Detect which cell encompasses the target text, then output its [x, y] center coordinate. 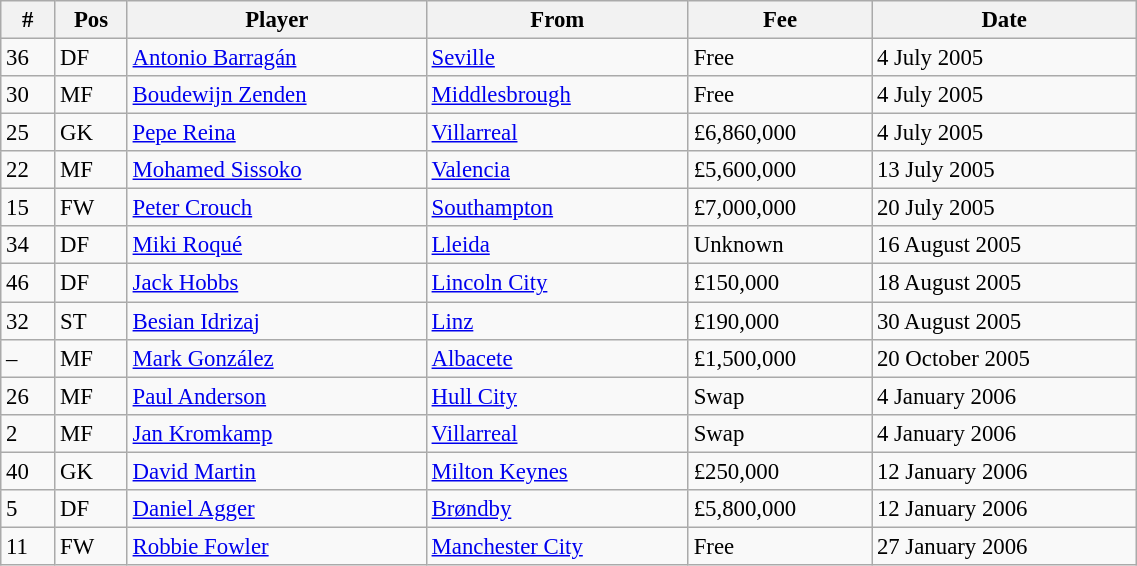
16 August 2005 [1004, 245]
Daniel Agger [276, 509]
2 [28, 433]
20 October 2005 [1004, 358]
Middlesbrough [557, 95]
5 [28, 509]
36 [28, 58]
15 [28, 208]
Antonio Barragán [276, 58]
Linz [557, 321]
Pepe Reina [276, 133]
Jack Hobbs [276, 283]
Manchester City [557, 546]
30 [28, 95]
46 [28, 283]
David Martin [276, 471]
Lleida [557, 245]
32 [28, 321]
– [28, 358]
Brøndby [557, 509]
£6,860,000 [780, 133]
13 July 2005 [1004, 170]
40 [28, 471]
Lincoln City [557, 283]
£5,600,000 [780, 170]
ST [91, 321]
£7,000,000 [780, 208]
26 [28, 396]
Fee [780, 20]
Besian Idrizaj [276, 321]
22 [28, 170]
Southampton [557, 208]
Miki Roqué [276, 245]
Pos [91, 20]
£250,000 [780, 471]
Date [1004, 20]
Mark González [276, 358]
Robbie Fowler [276, 546]
Albacete [557, 358]
Seville [557, 58]
34 [28, 245]
Milton Keynes [557, 471]
Peter Crouch [276, 208]
Hull City [557, 396]
Valencia [557, 170]
Jan Kromkamp [276, 433]
18 August 2005 [1004, 283]
11 [28, 546]
# [28, 20]
27 January 2006 [1004, 546]
From [557, 20]
Paul Anderson [276, 396]
20 July 2005 [1004, 208]
£1,500,000 [780, 358]
£190,000 [780, 321]
£5,800,000 [780, 509]
Mohamed Sissoko [276, 170]
Player [276, 20]
Boudewijn Zenden [276, 95]
Unknown [780, 245]
25 [28, 133]
£150,000 [780, 283]
30 August 2005 [1004, 321]
